For the text-containing cell, return its midpoint in [X, Y] coordinate format. 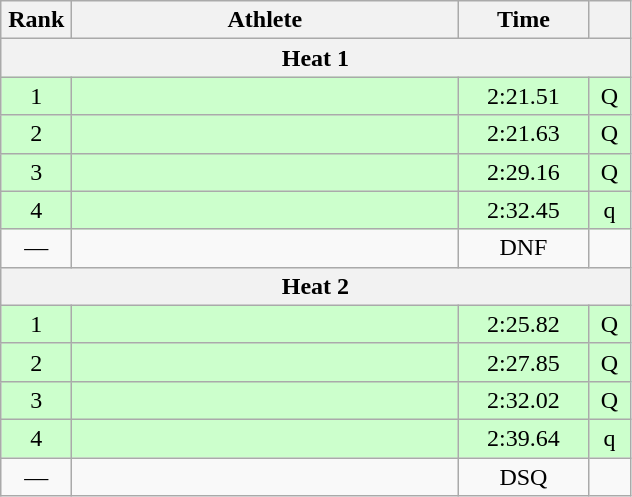
2:21.63 [524, 134]
Athlete [265, 20]
2:21.51 [524, 96]
Heat 2 [316, 286]
2:32.02 [524, 400]
2:32.45 [524, 210]
2:27.85 [524, 362]
2:39.64 [524, 438]
2:29.16 [524, 172]
Rank [36, 20]
DNF [524, 248]
2:25.82 [524, 324]
Time [524, 20]
DSQ [524, 477]
Heat 1 [316, 58]
